Search for the cell housing the specified text and yield its (x, y) center coordinate. 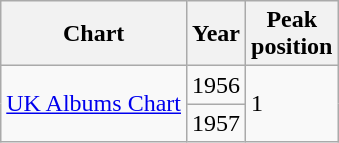
1957 (216, 123)
1 (292, 104)
Peakposition (292, 34)
Year (216, 34)
UK Albums Chart (94, 104)
Chart (94, 34)
1956 (216, 85)
